Scan for the cell matching the given text and deliver its [x, y] coordinate at center. 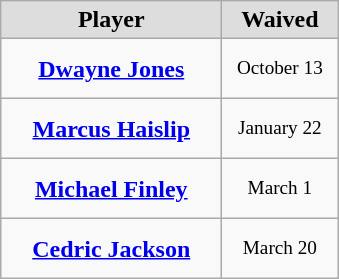
March 20 [280, 249]
March 1 [280, 189]
January 22 [280, 129]
Michael Finley [112, 189]
October 13 [280, 69]
Waived [280, 20]
Cedric Jackson [112, 249]
Marcus Haislip [112, 129]
Player [112, 20]
Dwayne Jones [112, 69]
